Find where the given text appears and provide that cell's center as (X, Y) coordinate. 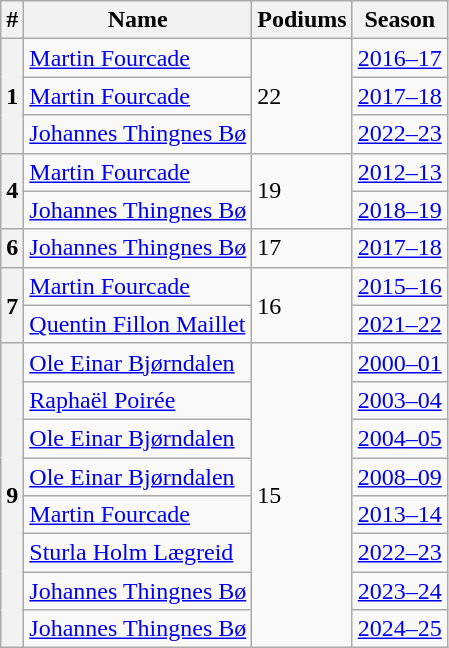
4 (12, 191)
Quentin Fillon Maillet (138, 324)
2004–05 (400, 438)
16 (302, 305)
2018–19 (400, 210)
7 (12, 305)
2012–13 (400, 172)
9 (12, 495)
17 (302, 248)
# (12, 20)
1 (12, 96)
19 (302, 191)
2015–16 (400, 286)
2021–22 (400, 324)
Sturla Holm Lægreid (138, 553)
Name (138, 20)
6 (12, 248)
2013–14 (400, 515)
2016–17 (400, 58)
Season (400, 20)
Podiums (302, 20)
Raphaël Poirée (138, 400)
2024–25 (400, 629)
2000–01 (400, 362)
2003–04 (400, 400)
2008–09 (400, 477)
15 (302, 495)
22 (302, 96)
2023–24 (400, 591)
